Capture the cell that displays the provided text and extract its [X, Y] central coordinate. 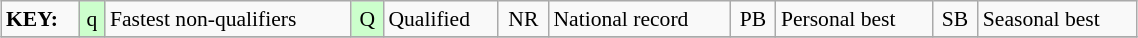
Fastest non-qualifiers [228, 19]
NR [523, 19]
Seasonal best [1058, 19]
Personal best [854, 19]
SB [955, 19]
q [92, 19]
PB [753, 19]
KEY: [40, 19]
Q [367, 19]
Qualified [440, 19]
National record [639, 19]
